Determine the [x, y] coordinate at the center of the cell enclosing the given text.  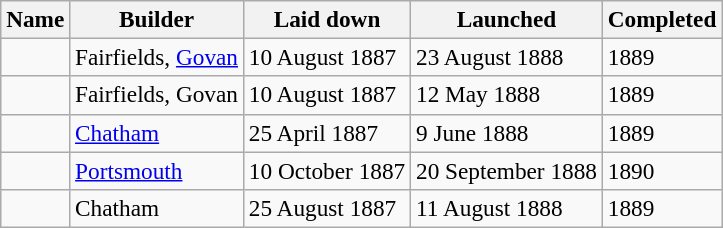
Builder [157, 19]
1890 [662, 170]
25 April 1887 [326, 133]
25 August 1887 [326, 208]
10 October 1887 [326, 170]
Name [36, 19]
12 May 1888 [507, 95]
Completed [662, 19]
Launched [507, 19]
20 September 1888 [507, 170]
23 August 1888 [507, 57]
Portsmouth [157, 170]
Laid down [326, 19]
9 June 1888 [507, 133]
11 August 1888 [507, 208]
